Locate the cell with the specified text and output its [X, Y] center coordinate. 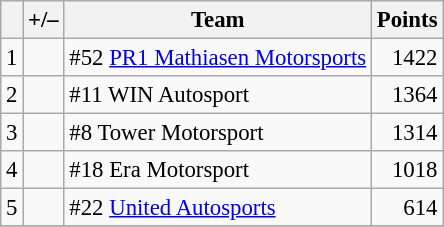
2 [12, 95]
#8 Tower Motorsport [218, 133]
#11 WIN Autosport [218, 95]
Team [218, 20]
1314 [406, 133]
Points [406, 20]
614 [406, 208]
#52 PR1 Mathiasen Motorsports [218, 58]
1422 [406, 58]
5 [12, 208]
+/– [44, 20]
1018 [406, 170]
4 [12, 170]
1 [12, 58]
#18 Era Motorsport [218, 170]
3 [12, 133]
1364 [406, 95]
#22 United Autosports [218, 208]
